Return (x, y) of the center of cell containing provided text 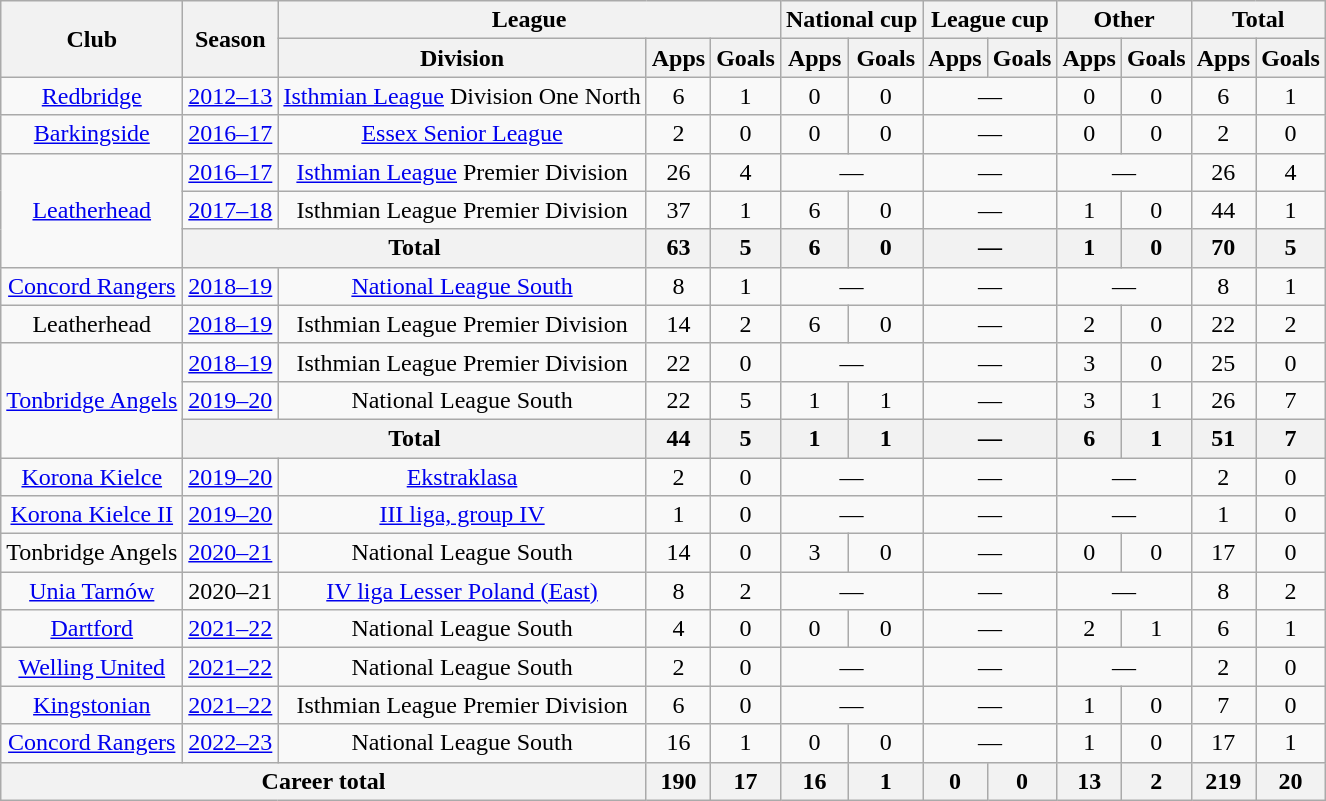
Unia Tarnów (92, 591)
Division (462, 58)
51 (1223, 438)
63 (678, 248)
III liga, group IV (462, 515)
25 (1223, 362)
2022–23 (230, 743)
IV liga Lesser Poland (East) (462, 591)
Redbridge (92, 96)
Club (92, 39)
Kingstonian (92, 705)
League cup (990, 20)
Season (230, 39)
League (530, 20)
National cup (851, 20)
Barkingside (92, 134)
Other (1124, 20)
13 (1089, 781)
20 (1291, 781)
Career total (324, 781)
Welling United (92, 667)
2012–13 (230, 96)
190 (678, 781)
Korona Kielce II (92, 515)
219 (1223, 781)
Essex Senior League (462, 134)
2017–18 (230, 210)
37 (678, 210)
Isthmian League Division One North (462, 96)
Dartford (92, 629)
Ekstraklasa (462, 477)
70 (1223, 248)
Korona Kielce (92, 477)
